Determine the [X, Y] coordinate at the center of the cell enclosing the given text.  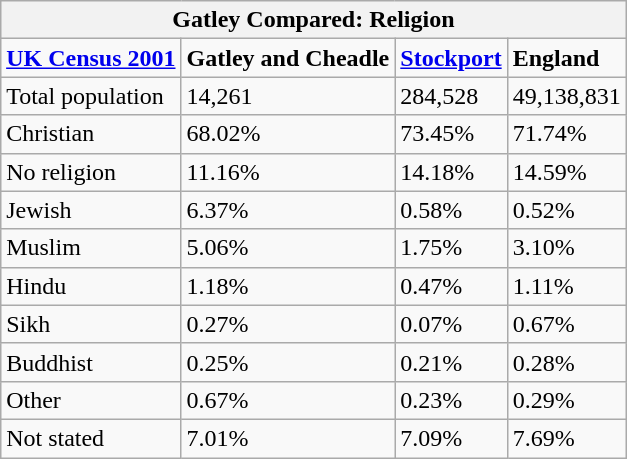
England [566, 58]
Buddhist [91, 362]
Not stated [91, 438]
1.11% [566, 286]
UK Census 2001 [91, 58]
0.27% [288, 324]
7.01% [288, 438]
1.75% [451, 248]
68.02% [288, 134]
14,261 [288, 96]
0.21% [451, 362]
0.28% [566, 362]
11.16% [288, 172]
0.47% [451, 286]
0.25% [288, 362]
3.10% [566, 248]
Stockport [451, 58]
Total population [91, 96]
14.59% [566, 172]
Gatley and Cheadle [288, 58]
0.07% [451, 324]
7.09% [451, 438]
6.37% [288, 210]
0.23% [451, 400]
0.52% [566, 210]
0.58% [451, 210]
Hindu [91, 286]
71.74% [566, 134]
0.29% [566, 400]
14.18% [451, 172]
Christian [91, 134]
5.06% [288, 248]
Sikh [91, 324]
73.45% [451, 134]
49,138,831 [566, 96]
Jewish [91, 210]
7.69% [566, 438]
No religion [91, 172]
284,528 [451, 96]
Muslim [91, 248]
Other [91, 400]
Gatley Compared: Religion [314, 20]
1.18% [288, 286]
